Provide the (x, y) coordinate of the cell's center where the given text is located.  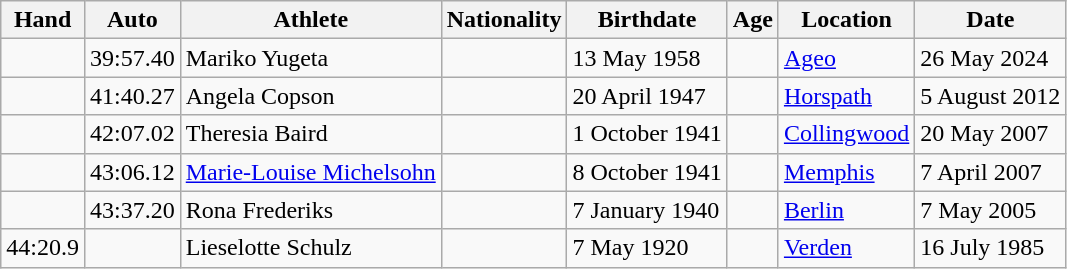
16 July 1985 (990, 248)
39:57.40 (132, 58)
20 April 1947 (647, 96)
Hand (43, 20)
Angela Copson (310, 96)
Ageo (846, 58)
43:06.12 (132, 172)
Collingwood (846, 134)
Horspath (846, 96)
Berlin (846, 210)
8 October 1941 (647, 172)
5 August 2012 (990, 96)
Rona Frederiks (310, 210)
7 May 1920 (647, 248)
Lieselotte Schulz (310, 248)
Auto (132, 20)
Theresia Baird (310, 134)
7 May 2005 (990, 210)
Memphis (846, 172)
Location (846, 20)
44:20.9 (43, 248)
Mariko Yugeta (310, 58)
Nationality (504, 20)
42:07.02 (132, 134)
Athlete (310, 20)
20 May 2007 (990, 134)
Date (990, 20)
Marie-Louise Michelsohn (310, 172)
Age (752, 20)
7 January 1940 (647, 210)
Verden (846, 248)
7 April 2007 (990, 172)
Birthdate (647, 20)
41:40.27 (132, 96)
26 May 2024 (990, 58)
13 May 1958 (647, 58)
1 October 1941 (647, 134)
43:37.20 (132, 210)
